Detect which cell encompasses the target text, then output its [x, y] center coordinate. 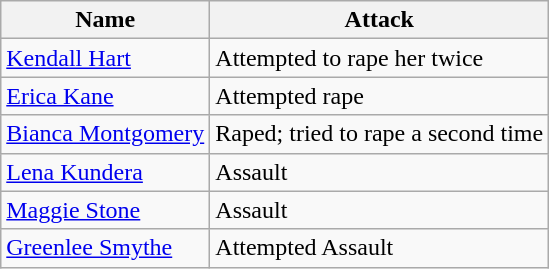
Attempted to rape her twice [380, 58]
Kendall Hart [106, 58]
Erica Kane [106, 96]
Attempted rape [380, 96]
Lena Kundera [106, 172]
Name [106, 20]
Bianca Montgomery [106, 134]
Attempted Assault [380, 248]
Raped; tried to rape a second time [380, 134]
Greenlee Smythe [106, 248]
Maggie Stone [106, 210]
Attack [380, 20]
